Return the [X, Y] coordinate for the center point of the cell that contains the specified text.  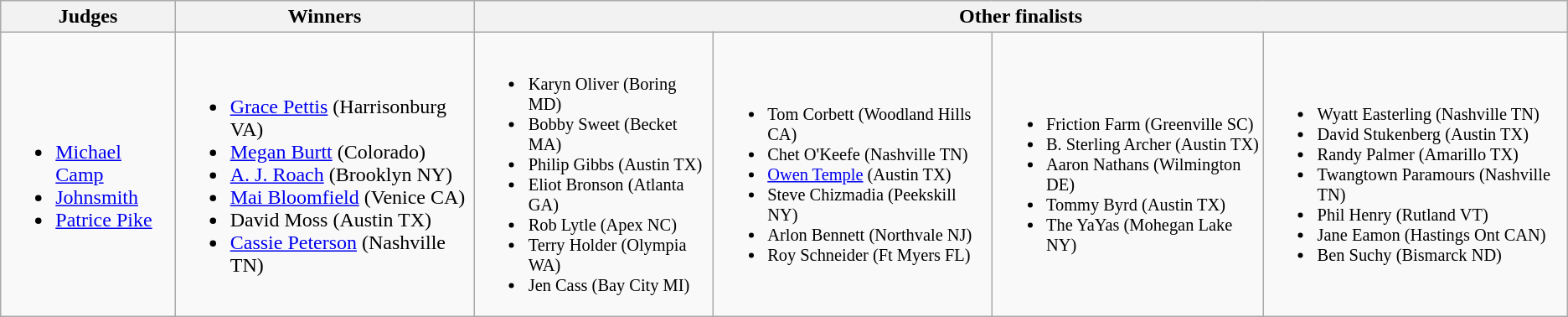
Friction Farm (Greenville SC)B. Sterling Archer (Austin TX)Aaron Nathans (Wilmington DE)Tommy Byrd (Austin TX)The YaYas (Mohegan Lake NY) [1127, 174]
Michael CampJohnsmithPatrice Pike [88, 174]
Winners [325, 17]
Other finalists [1020, 17]
Judges [88, 17]
